Extract the [X, Y] coordinate from the center of the cell holding the provided text.  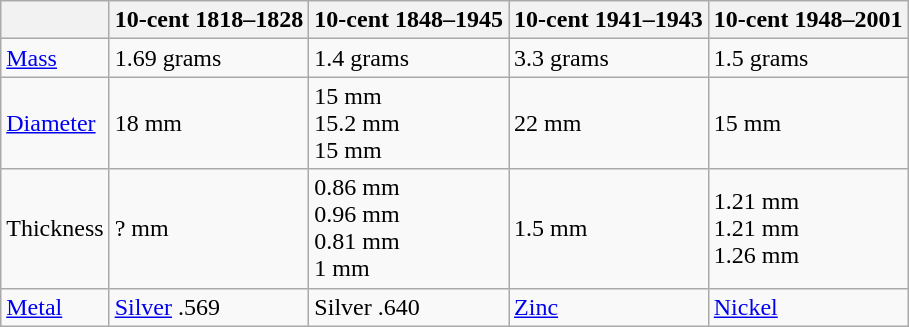
Nickel [808, 307]
1.5 grams [808, 58]
10-cent 1948–2001 [808, 20]
10-cent 1941–1943 [609, 20]
Thickness [55, 228]
18 mm [209, 123]
Zinc [609, 307]
3.3 grams [609, 58]
Mass [55, 58]
10-cent 1848–1945 [409, 20]
15 mm [808, 123]
0.86 mm 0.96 mm 0.81 mm 1 mm [409, 228]
1.21 mm 1.21 mm 1.26 mm [808, 228]
Silver .569 [209, 307]
10-cent 1818–1828 [209, 20]
Silver .640 [409, 307]
15 mm 15.2 mm 15 mm [409, 123]
1.5 mm [609, 228]
1.69 grams [209, 58]
22 mm [609, 123]
Diameter [55, 123]
? mm [209, 228]
Metal [55, 307]
1.4 grams [409, 58]
